Provide the [x, y] coordinate of the cell's center where the given text is located.  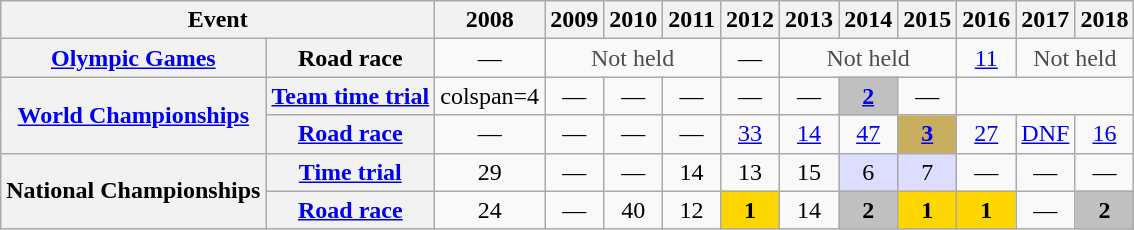
2015 [928, 20]
15 [810, 172]
6 [868, 172]
7 [928, 172]
Event [218, 20]
11 [986, 58]
2018 [1104, 20]
2017 [1046, 20]
Time trial [350, 172]
2013 [810, 20]
40 [634, 210]
27 [986, 134]
World Championships [134, 115]
DNF [1046, 134]
3 [928, 134]
16 [1104, 134]
Team time trial [350, 96]
33 [750, 134]
colspan=4 [490, 96]
National Championships [134, 191]
24 [490, 210]
2009 [574, 20]
Olympic Games [134, 58]
13 [750, 172]
2014 [868, 20]
2008 [490, 20]
2012 [750, 20]
2011 [692, 20]
2016 [986, 20]
47 [868, 134]
2010 [634, 20]
12 [692, 210]
29 [490, 172]
